Determine the (X, Y) coordinate at the center of the cell enclosing the given text.  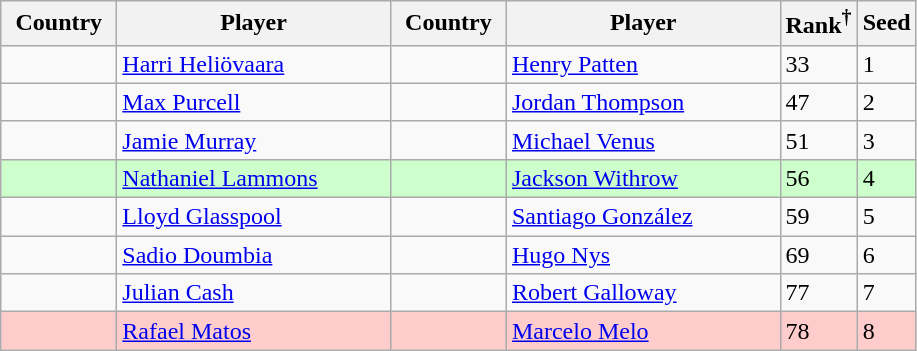
Henry Patten (643, 64)
69 (818, 255)
59 (818, 217)
7 (886, 293)
Marcelo Melo (643, 331)
Santiago González (643, 217)
Jordan Thompson (643, 102)
Rafael Matos (254, 331)
6 (886, 255)
Jackson Withrow (643, 178)
51 (818, 140)
5 (886, 217)
Rank† (818, 24)
77 (818, 293)
Lloyd Glasspool (254, 217)
78 (818, 331)
Robert Galloway (643, 293)
56 (818, 178)
8 (886, 331)
Julian Cash (254, 293)
Michael Venus (643, 140)
Sadio Doumbia (254, 255)
2 (886, 102)
33 (818, 64)
Jamie Murray (254, 140)
Harri Heliövaara (254, 64)
Nathaniel Lammons (254, 178)
Seed (886, 24)
Max Purcell (254, 102)
47 (818, 102)
1 (886, 64)
4 (886, 178)
Hugo Nys (643, 255)
3 (886, 140)
